Provide the (x, y) coordinate of the cell's center where the given text is located.  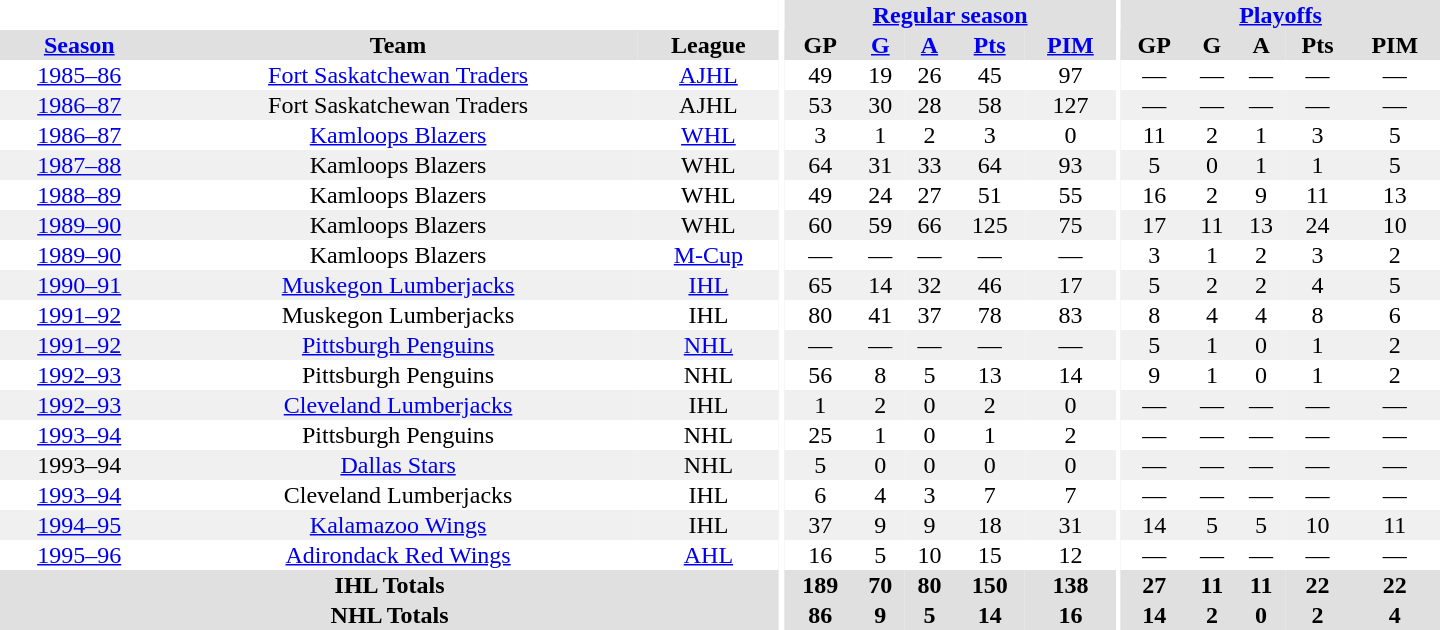
1990–91 (80, 285)
65 (820, 285)
18 (990, 525)
189 (820, 585)
58 (990, 105)
28 (930, 105)
Regular season (950, 15)
78 (990, 315)
53 (820, 105)
41 (880, 315)
Season (80, 45)
127 (1070, 105)
45 (990, 75)
Playoffs (1280, 15)
Kalamazoo Wings (398, 525)
1985–86 (80, 75)
83 (1070, 315)
66 (930, 225)
1994–95 (80, 525)
75 (1070, 225)
15 (990, 555)
97 (1070, 75)
125 (990, 225)
93 (1070, 165)
1988–89 (80, 195)
26 (930, 75)
51 (990, 195)
NHL Totals (390, 615)
32 (930, 285)
138 (1070, 585)
33 (930, 165)
1995–96 (80, 555)
70 (880, 585)
Team (398, 45)
86 (820, 615)
30 (880, 105)
AHL (709, 555)
M-Cup (709, 255)
56 (820, 375)
Dallas Stars (398, 465)
60 (820, 225)
Adirondack Red Wings (398, 555)
12 (1070, 555)
League (709, 45)
55 (1070, 195)
IHL Totals (390, 585)
19 (880, 75)
150 (990, 585)
1987–88 (80, 165)
59 (880, 225)
46 (990, 285)
25 (820, 435)
